Pinpoint the cell where the given text exists, returning its (X, Y) midpoint coordinate. 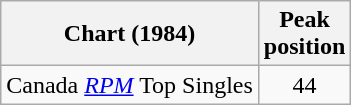
Canada RPM Top Singles (130, 85)
44 (304, 85)
Peakposition (304, 34)
Chart (1984) (130, 34)
